Capture the cell that displays the provided text and extract its [X, Y] central coordinate. 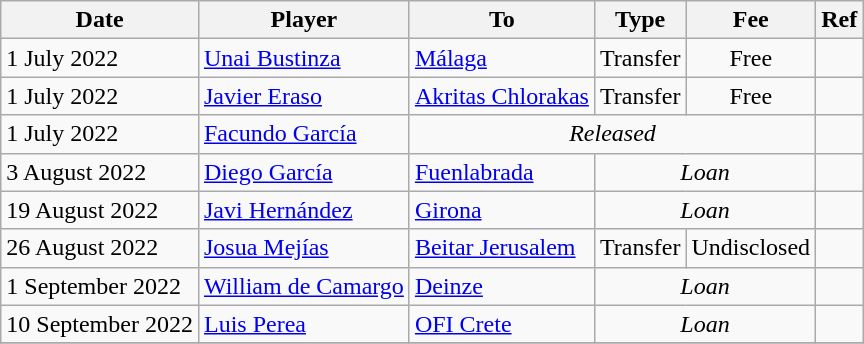
Diego García [304, 172]
Akritas Chlorakas [502, 96]
Luis Perea [304, 324]
Fuenlabrada [502, 172]
Facundo García [304, 134]
Deinze [502, 286]
OFI Crete [502, 324]
Type [640, 20]
Unai Bustinza [304, 58]
Girona [502, 210]
10 September 2022 [100, 324]
Date [100, 20]
Fee [751, 20]
26 August 2022 [100, 248]
3 August 2022 [100, 172]
Player [304, 20]
Josua Mejías [304, 248]
To [502, 20]
19 August 2022 [100, 210]
1 September 2022 [100, 286]
William de Camargo [304, 286]
Javi Hernández [304, 210]
Beitar Jerusalem [502, 248]
Málaga [502, 58]
Ref [840, 20]
Undisclosed [751, 248]
Javier Eraso [304, 96]
Released [612, 134]
